Return [x, y] of the center of cell containing provided text 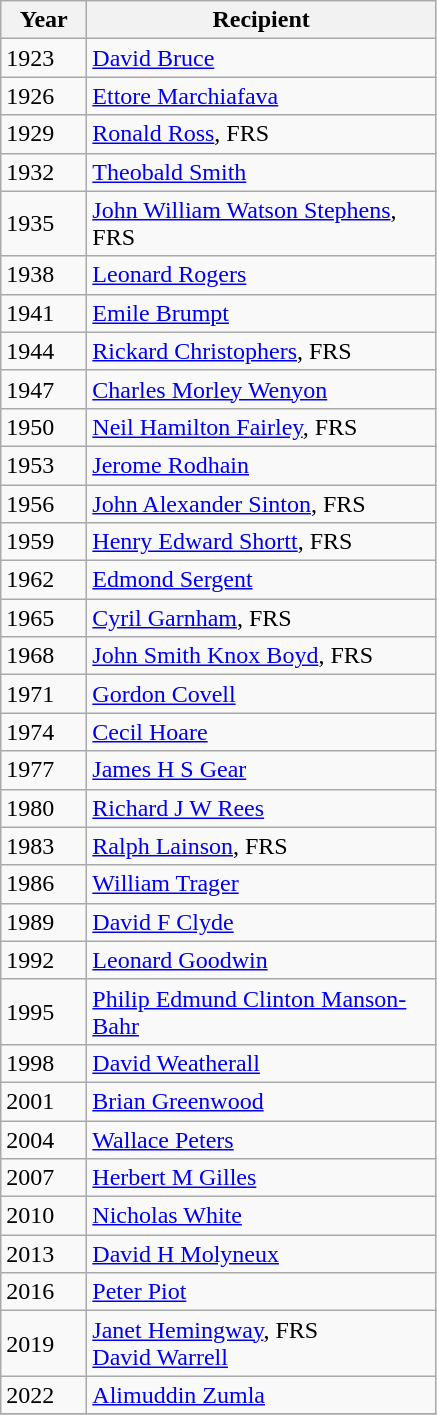
Rickard Christophers, FRS [262, 351]
1932 [44, 172]
1971 [44, 694]
1938 [44, 275]
1935 [44, 224]
1989 [44, 922]
1944 [44, 351]
2022 [44, 1395]
1974 [44, 732]
1995 [44, 1012]
1947 [44, 389]
Alimuddin Zumla [262, 1395]
1983 [44, 846]
Brian Greenwood [262, 1101]
1929 [44, 134]
1956 [44, 503]
Jerome Rodhain [262, 465]
2019 [44, 1344]
Recipient [262, 20]
1992 [44, 960]
Ralph Lainson, FRS [262, 846]
1977 [44, 770]
Richard J W Rees [262, 808]
Charles Morley Wenyon [262, 389]
David H Molyneux [262, 1254]
2004 [44, 1139]
2013 [44, 1254]
1941 [44, 313]
Ronald Ross, FRS [262, 134]
Janet Hemingway, FRSDavid Warrell [262, 1344]
2016 [44, 1292]
John Alexander Sinton, FRS [262, 503]
1962 [44, 580]
Leonard Goodwin [262, 960]
1950 [44, 427]
2007 [44, 1178]
David Bruce [262, 58]
Philip Edmund Clinton Manson-Bahr [262, 1012]
Henry Edward Shortt, FRS [262, 542]
1968 [44, 656]
Emile Brumpt [262, 313]
David Weatherall [262, 1063]
David F Clyde [262, 922]
Theobald Smith [262, 172]
Cyril Garnham, FRS [262, 618]
Wallace Peters [262, 1139]
James H S Gear [262, 770]
Cecil Hoare [262, 732]
Herbert M Gilles [262, 1178]
1980 [44, 808]
Gordon Covell [262, 694]
Edmond Sergent [262, 580]
John Smith Knox Boyd, FRS [262, 656]
1965 [44, 618]
1998 [44, 1063]
Year [44, 20]
1959 [44, 542]
Neil Hamilton Fairley, FRS [262, 427]
William Trager [262, 884]
1926 [44, 96]
1923 [44, 58]
1986 [44, 884]
1953 [44, 465]
Ettore Marchiafava [262, 96]
2001 [44, 1101]
Nicholas White [262, 1216]
John William Watson Stephens, FRS [262, 224]
Leonard Rogers [262, 275]
Peter Piot [262, 1292]
2010 [44, 1216]
